Determine the [x, y] coordinate at the center of the cell enclosing the given text.  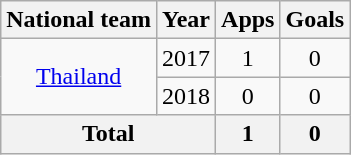
National team [79, 20]
Apps [248, 20]
Goals [315, 20]
2017 [186, 58]
Thailand [79, 77]
2018 [186, 96]
Total [108, 134]
Year [186, 20]
